From the cell containing the given text, extract its center point as (x, y) coordinate. 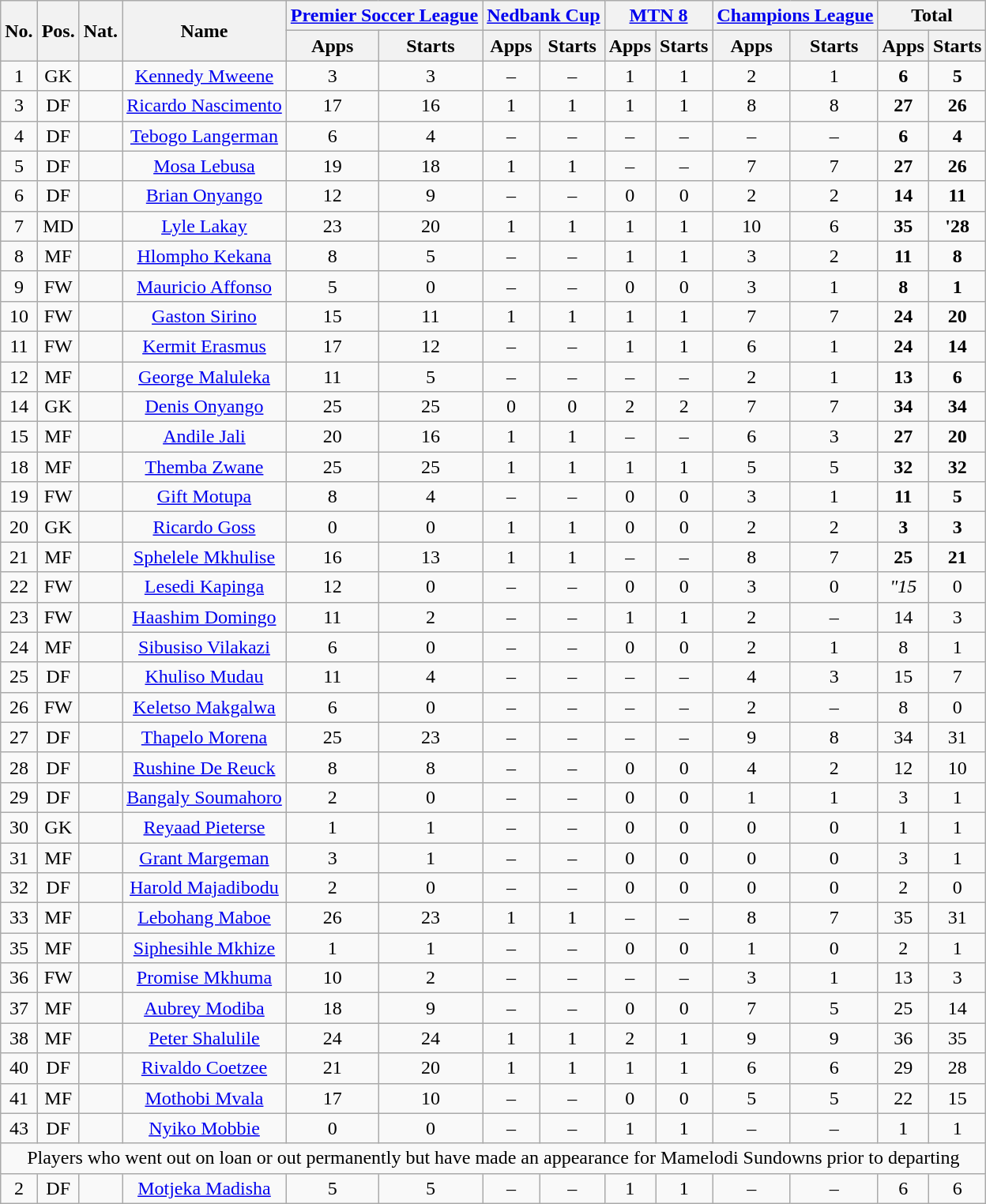
Themba Zwane (205, 467)
Motjeka Madisha (205, 1188)
Keletso Makgalwa (205, 707)
Kermit Erasmus (205, 346)
Promise Mkhuma (205, 978)
43 (19, 1128)
Haashim Domingo (205, 617)
George Maluleka (205, 377)
Sphelele Mkhulise (205, 557)
Grant Margeman (205, 857)
Bangaly Soumahoro (205, 797)
Peter Shalulile (205, 1038)
Total (932, 16)
Denis Onyango (205, 407)
No. (19, 31)
30 (19, 827)
Ricardo Goss (205, 527)
38 (19, 1038)
Andile Jali (205, 437)
MD (58, 226)
33 (19, 918)
Tebogo Langerman (205, 136)
Hlompho Kekana (205, 256)
Thapelo Morena (205, 737)
Kennedy Mweene (205, 76)
Name (205, 31)
Khuliso Mudau (205, 677)
37 (19, 1008)
Siphesihle Mkhize (205, 948)
Ricardo Nascimento (205, 106)
Rivaldo Coetzee (205, 1068)
Lebohang Maboe (205, 918)
'28 (957, 226)
Harold Majadibodu (205, 888)
Mosa Lebusa (205, 166)
Mauricio Affonso (205, 286)
Nat. (100, 31)
41 (19, 1098)
Nedbank Cup (544, 16)
Lesedi Kapinga (205, 587)
Reyaad Pieterse (205, 827)
"15 (903, 587)
Premier Soccer League (384, 16)
Sibusiso Vilakazi (205, 647)
Mothobi Mvala (205, 1098)
Brian Onyango (205, 196)
Gaston Sirino (205, 316)
Aubrey Modiba (205, 1008)
Champions League (795, 16)
Lyle Lakay (205, 226)
MTN 8 (659, 16)
Nyiko Mobbie (205, 1128)
Pos. (58, 31)
40 (19, 1068)
Rushine De Reuck (205, 767)
Players who went out on loan or out permanently but have made an appearance for Mamelodi Sundowns prior to departing (493, 1158)
Gift Motupa (205, 497)
